Extract the [X, Y] coordinate from the center of the cell holding the provided text.  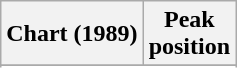
Peakposition [189, 34]
Chart (1989) [72, 34]
